Locate the cell with the specified text and output its (X, Y) center coordinate. 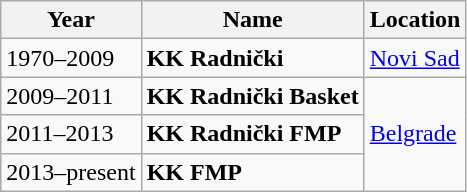
Year (71, 20)
Name (252, 20)
Location (415, 20)
Belgrade (415, 134)
1970–2009 (71, 58)
2011–2013 (71, 134)
Novi Sad (415, 58)
KK Radnički Basket (252, 96)
2009–2011 (71, 96)
KK FMP (252, 172)
2013–present (71, 172)
KK Radnički (252, 58)
KK Radnički FMP (252, 134)
